Return (x, y) of the center of cell containing provided text 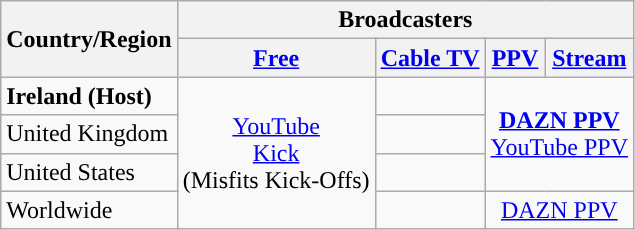
DAZN PPV YouTube PPV (559, 134)
DAZN PPV (559, 210)
Country/Region (89, 39)
YouTube Kick (Misfits Kick-Offs) (276, 153)
Broadcasters (405, 20)
PPV (515, 58)
United Kingdom (89, 134)
Free (276, 58)
Cable TV (430, 58)
Ireland (Host) (89, 96)
Stream (590, 58)
Worldwide (89, 210)
United States (89, 172)
